Locate the cell with the specified text and output its [X, Y] center coordinate. 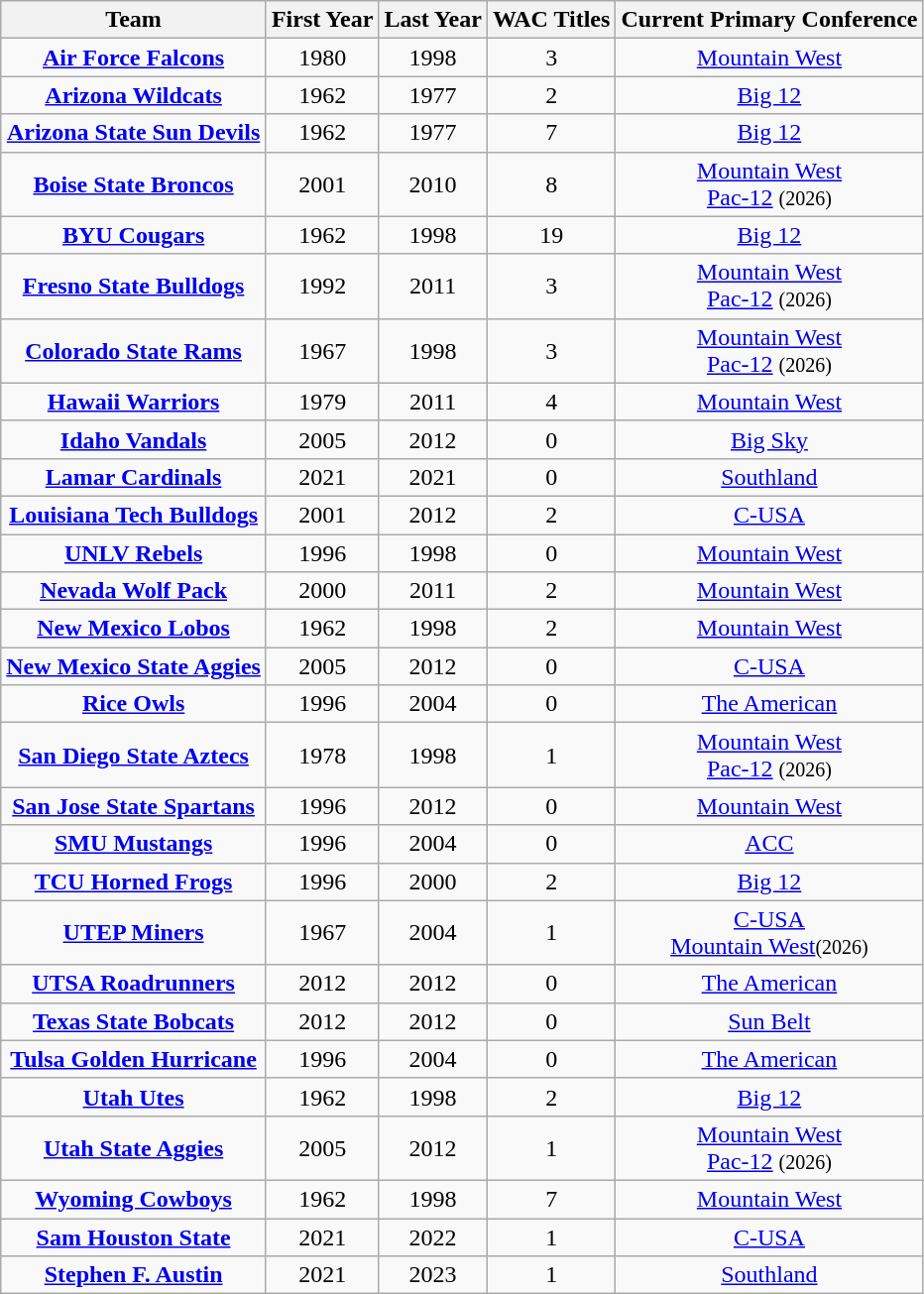
Wyoming Cowboys [134, 1199]
BYU Cougars [134, 235]
Louisiana Tech Bulldogs [134, 515]
8 [551, 184]
SMU Mustangs [134, 844]
Boise State Broncos [134, 184]
Hawaii Warriors [134, 402]
Sun Belt [769, 1021]
Rice Owls [134, 704]
Tulsa Golden Hurricane [134, 1059]
Stephen F. Austin [134, 1275]
1992 [321, 286]
Nevada Wolf Pack [134, 591]
UNLV Rebels [134, 552]
Air Force Falcons [134, 58]
Last Year [433, 20]
Sam Houston State [134, 1236]
New Mexico Lobos [134, 629]
Texas State Bobcats [134, 1021]
Arizona Wildcats [134, 95]
2022 [433, 1236]
UTSA Roadrunners [134, 984]
Idaho Vandals [134, 439]
2010 [433, 184]
4 [551, 402]
WAC Titles [551, 20]
1978 [321, 756]
First Year [321, 20]
Utah Utes [134, 1097]
Arizona State Sun Devils [134, 133]
Big Sky [769, 439]
2023 [433, 1275]
UTEP Miners [134, 932]
TCU Horned Frogs [134, 882]
San Jose State Spartans [134, 806]
C-USAMountain West(2026) [769, 932]
San Diego State Aztecs [134, 756]
1980 [321, 58]
1979 [321, 402]
Utah State Aggies [134, 1148]
Fresno State Bulldogs [134, 286]
Colorado State Rams [134, 351]
Current Primary Conference [769, 20]
New Mexico State Aggies [134, 666]
Team [134, 20]
ACC [769, 844]
19 [551, 235]
Lamar Cardinals [134, 477]
